Return (x, y) of the center of cell containing provided text 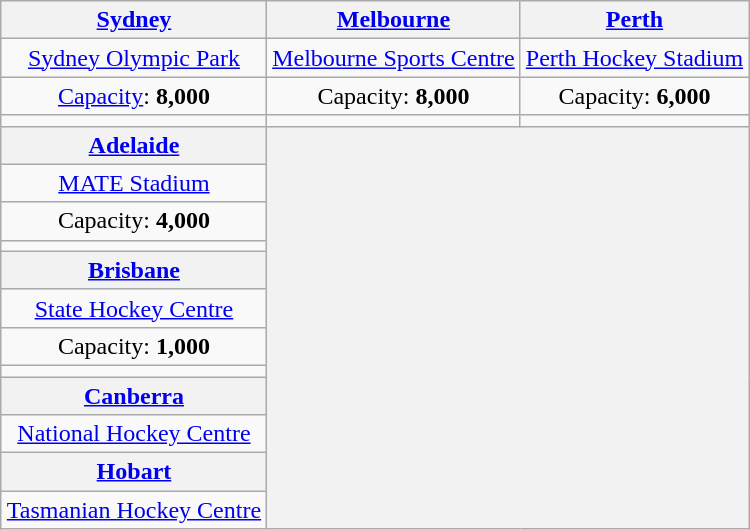
Sydney (134, 20)
Perth Hockey Stadium (634, 58)
Melbourne (394, 20)
Hobart (134, 472)
MATE Stadium (134, 183)
Melbourne Sports Centre (394, 58)
Adelaide (134, 145)
Capacity: 6,000 (634, 96)
Canberra (134, 395)
Capacity: 1,000 (134, 346)
Capacity: 4,000 (134, 221)
National Hockey Centre (134, 434)
State Hockey Centre (134, 308)
Sydney Olympic Park (134, 58)
Tasmanian Hockey Centre (134, 510)
Brisbane (134, 270)
Perth (634, 20)
